Detect which cell encompasses the target text, then output its (X, Y) center coordinate. 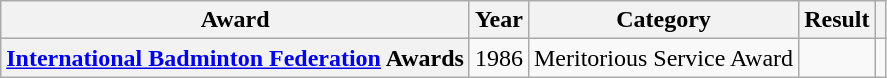
Result (837, 20)
1986 (498, 58)
Meritorious Service Award (663, 58)
Category (663, 20)
Award (236, 20)
Year (498, 20)
International Badminton Federation Awards (236, 58)
